Extract the (x, y) coordinate from the center of the cell holding the provided text.  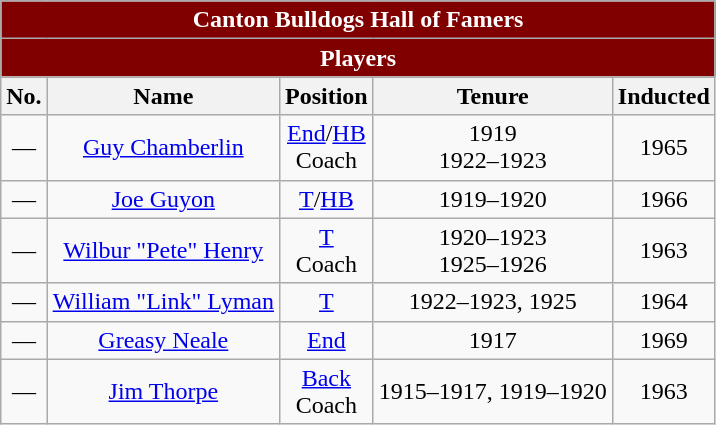
1919–1920 (492, 199)
Canton Bulldogs Hall of Famers (358, 20)
1917 (492, 340)
1920–19231925–1926 (492, 250)
BackCoach (326, 392)
Players (358, 58)
T (326, 302)
Guy Chamberlin (163, 148)
End (326, 340)
Name (163, 96)
Jim Thorpe (163, 392)
No. (24, 96)
Joe Guyon (163, 199)
1915–1917, 1919–1920 (492, 392)
Inducted (664, 96)
Tenure (492, 96)
1964 (664, 302)
19191922–1923 (492, 148)
1922–1923, 1925 (492, 302)
Wilbur "Pete" Henry (163, 250)
1965 (664, 148)
1966 (664, 199)
Greasy Neale (163, 340)
TCoach (326, 250)
1969 (664, 340)
Position (326, 96)
T/HB (326, 199)
William "Link" Lyman (163, 302)
End/HBCoach (326, 148)
